Return (x, y) of the center of cell containing provided text 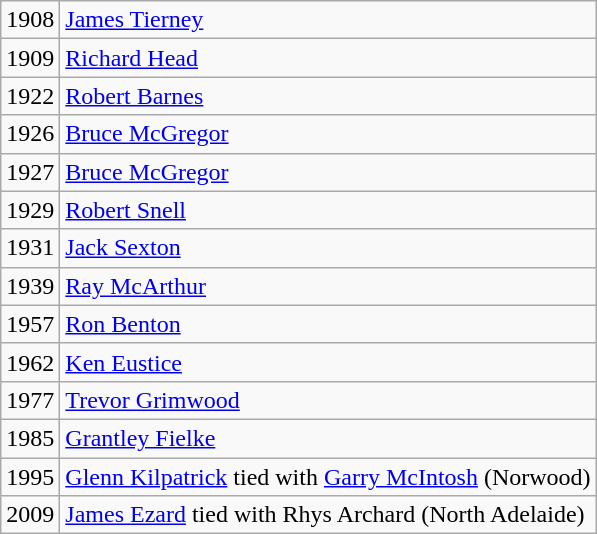
James Tierney (328, 20)
Richard Head (328, 58)
1922 (30, 96)
1995 (30, 477)
Trevor Grimwood (328, 400)
2009 (30, 515)
Ken Eustice (328, 362)
1909 (30, 58)
1931 (30, 248)
1962 (30, 362)
1929 (30, 210)
Robert Snell (328, 210)
1977 (30, 400)
Glenn Kilpatrick tied with Garry McIntosh (Norwood) (328, 477)
1985 (30, 438)
1939 (30, 286)
1957 (30, 324)
Jack Sexton (328, 248)
1927 (30, 172)
Robert Barnes (328, 96)
James Ezard tied with Rhys Archard (North Adelaide) (328, 515)
1926 (30, 134)
1908 (30, 20)
Ron Benton (328, 324)
Ray McArthur (328, 286)
Grantley Fielke (328, 438)
